From the cell containing the given text, extract its center point as (X, Y) coordinate. 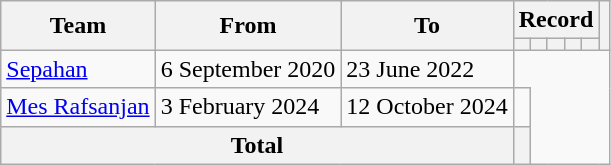
23 June 2022 (427, 69)
3 February 2024 (248, 107)
Total (257, 145)
12 October 2024 (427, 107)
Record (556, 20)
6 September 2020 (248, 69)
Team (78, 26)
Mes Rafsanjan (78, 107)
Sepahan (78, 69)
To (427, 26)
From (248, 26)
